Provide the (X, Y) coordinate of the cell's center where the given text is located.  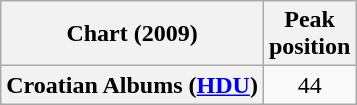
Peakposition (309, 34)
Chart (2009) (132, 34)
44 (309, 85)
Croatian Albums (HDU) (132, 85)
